Identify which cell holds the provided text, then report its (x, y) central coordinate. 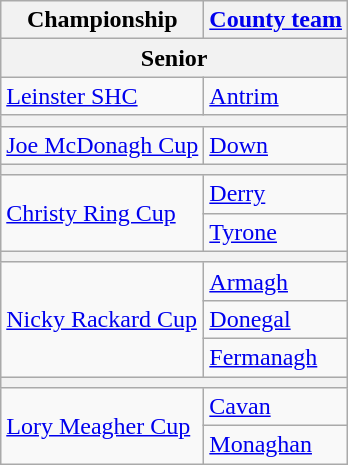
Armagh (276, 281)
Leinster SHC (102, 96)
Antrim (276, 96)
Nicky Rackard Cup (102, 319)
Donegal (276, 319)
Fermanagh (276, 357)
Monaghan (276, 445)
Tyrone (276, 232)
County team (276, 20)
Cavan (276, 407)
Derry (276, 194)
Senior (174, 58)
Christy Ring Cup (102, 213)
Lory Meagher Cup (102, 426)
Joe McDonagh Cup (102, 145)
Championship (102, 20)
Down (276, 145)
